Provide the [X, Y] coordinate of the cell's center where the given text is located.  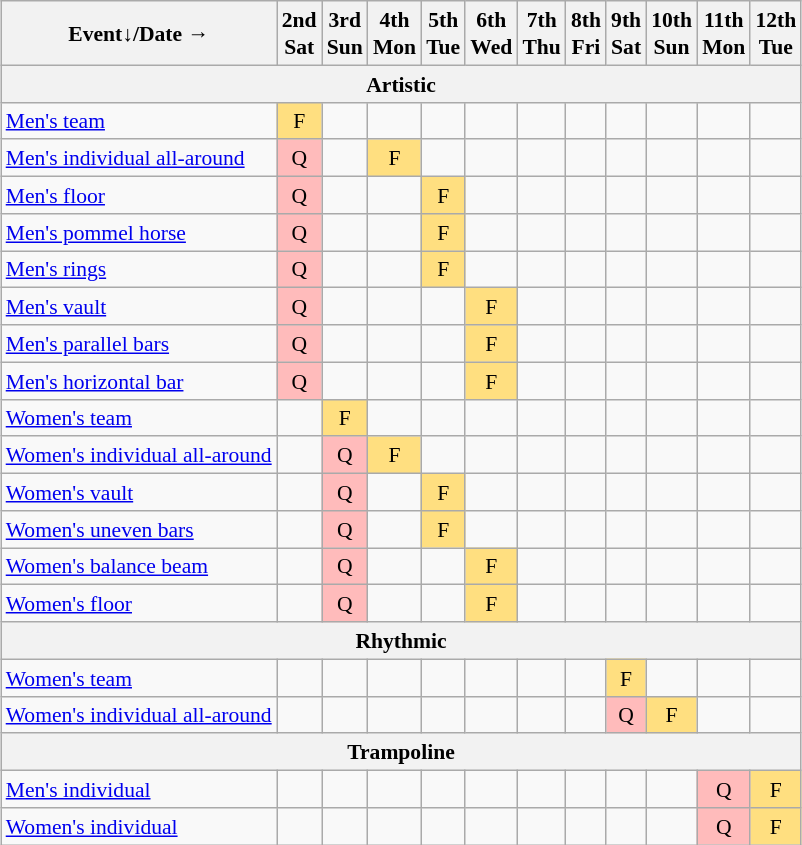
2ndSat [300, 33]
7thThu [542, 33]
Women's individual [139, 826]
Men's parallel bars [139, 344]
Women's balance beam [139, 566]
Men's horizontal bar [139, 380]
6thWed [491, 33]
Men's vault [139, 306]
5thTue [443, 33]
10thSun [672, 33]
Women's vault [139, 492]
4thMon [394, 33]
11thMon [724, 33]
Men's rings [139, 268]
Event↓/Date → [139, 33]
12thTue [776, 33]
Men's team [139, 120]
Artistic [402, 84]
Trampoline [402, 752]
9thSat [626, 33]
3rdSun [345, 33]
Women's uneven bars [139, 528]
8thFri [586, 33]
Men's individual all-around [139, 158]
Men's floor [139, 194]
Women's floor [139, 604]
Men's individual [139, 788]
Rhythmic [402, 640]
Men's pommel horse [139, 232]
